Determine the [x, y] coordinate at the center of the cell enclosing the given text.  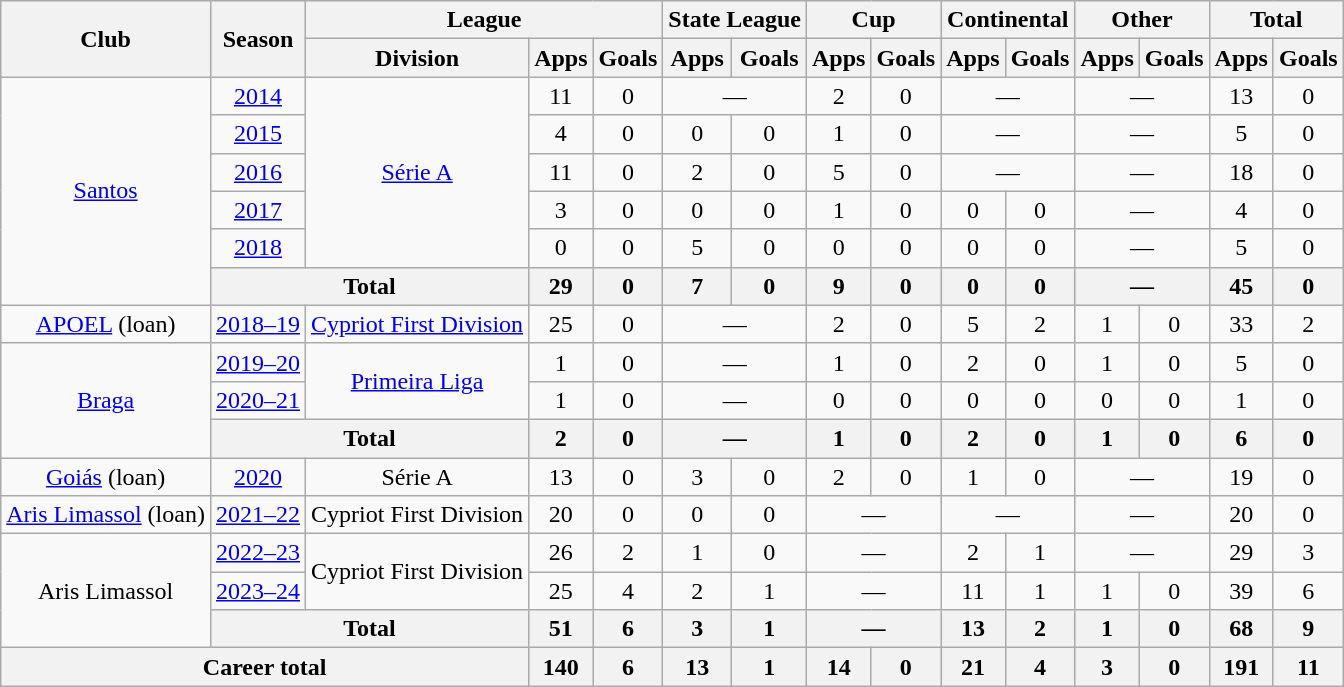
Division [418, 58]
Aris Limassol [106, 591]
2017 [258, 210]
18 [1241, 172]
Santos [106, 191]
68 [1241, 629]
2023–24 [258, 591]
Season [258, 39]
7 [698, 286]
League [484, 20]
2016 [258, 172]
14 [839, 667]
State League [735, 20]
APOEL (loan) [106, 324]
191 [1241, 667]
140 [561, 667]
26 [561, 553]
2020 [258, 477]
51 [561, 629]
2014 [258, 96]
2022–23 [258, 553]
Career total [265, 667]
2019–20 [258, 362]
39 [1241, 591]
2020–21 [258, 400]
Braga [106, 400]
2018–19 [258, 324]
19 [1241, 477]
21 [973, 667]
33 [1241, 324]
Continental [1008, 20]
45 [1241, 286]
Cup [874, 20]
Club [106, 39]
Aris Limassol (loan) [106, 515]
Other [1142, 20]
2015 [258, 134]
2021–22 [258, 515]
Goiás (loan) [106, 477]
Primeira Liga [418, 381]
2018 [258, 248]
